Return the (x, y) coordinate for the center point of the cell that contains the specified text.  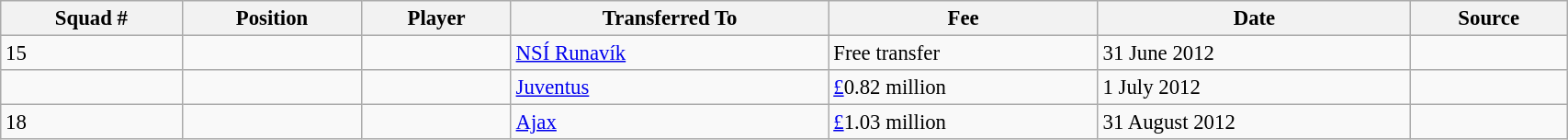
Date (1255, 18)
£1.03 million (963, 122)
Source (1489, 18)
1 July 2012 (1255, 87)
Player (436, 18)
Free transfer (963, 53)
18 (92, 122)
Fee (963, 18)
Juventus (670, 87)
15 (92, 53)
31 August 2012 (1255, 122)
£0.82 million (963, 87)
Squad # (92, 18)
NSÍ Runavík (670, 53)
31 June 2012 (1255, 53)
Transferred To (670, 18)
Ajax (670, 122)
Position (272, 18)
